Locate the cell with the specified text and output its (X, Y) center coordinate. 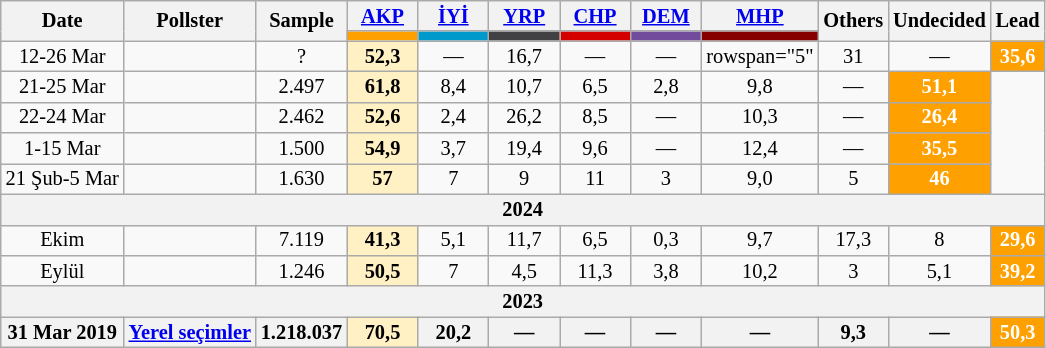
AKP (382, 16)
İYİ (454, 16)
52,6 (382, 118)
9,7 (760, 240)
54,9 (382, 148)
2.462 (302, 118)
Ekim (62, 240)
50,5 (382, 270)
0,3 (666, 240)
CHP (596, 16)
41,3 (382, 240)
1.218.037 (302, 332)
51,1 (940, 86)
YRP (524, 16)
DEM (666, 16)
11,3 (596, 270)
Yerel seçimler (190, 332)
26,2 (524, 118)
9,3 (853, 332)
1.246 (302, 270)
12-26 Mar (62, 56)
46 (940, 178)
11,7 (524, 240)
10,7 (524, 86)
8 (940, 240)
3,7 (454, 148)
50,3 (1018, 332)
1.630 (302, 178)
7.119 (302, 240)
19,4 (524, 148)
? (302, 56)
Pollster (190, 20)
9,6 (596, 148)
9 (524, 178)
57 (382, 178)
61,8 (382, 86)
3,8 (666, 270)
9,8 (760, 86)
21-25 Mar (62, 86)
Sample (302, 20)
Eylül (62, 270)
5 (853, 178)
26,4 (940, 118)
2023 (523, 302)
35,5 (940, 148)
21 Şub-5 Mar (62, 178)
Date (62, 20)
52,3 (382, 56)
35,6 (1018, 56)
Lead (1018, 20)
20,2 (454, 332)
17,3 (853, 240)
11 (596, 178)
31 (853, 56)
Undecided (940, 20)
31 Mar 2019 (62, 332)
2,8 (666, 86)
12,4 (760, 148)
2024 (523, 210)
39,2 (1018, 270)
29,6 (1018, 240)
MHP (760, 16)
22-24 Mar (62, 118)
1.500 (302, 148)
4,5 (524, 270)
8,4 (454, 86)
Others (853, 20)
8,5 (596, 118)
9,0 (760, 178)
10,3 (760, 118)
10,2 (760, 270)
1-15 Mar (62, 148)
rowspan="5" (760, 56)
16,7 (524, 56)
2.497 (302, 86)
2,4 (454, 118)
70,5 (382, 332)
